Search for the cell housing the specified text and yield its (X, Y) center coordinate. 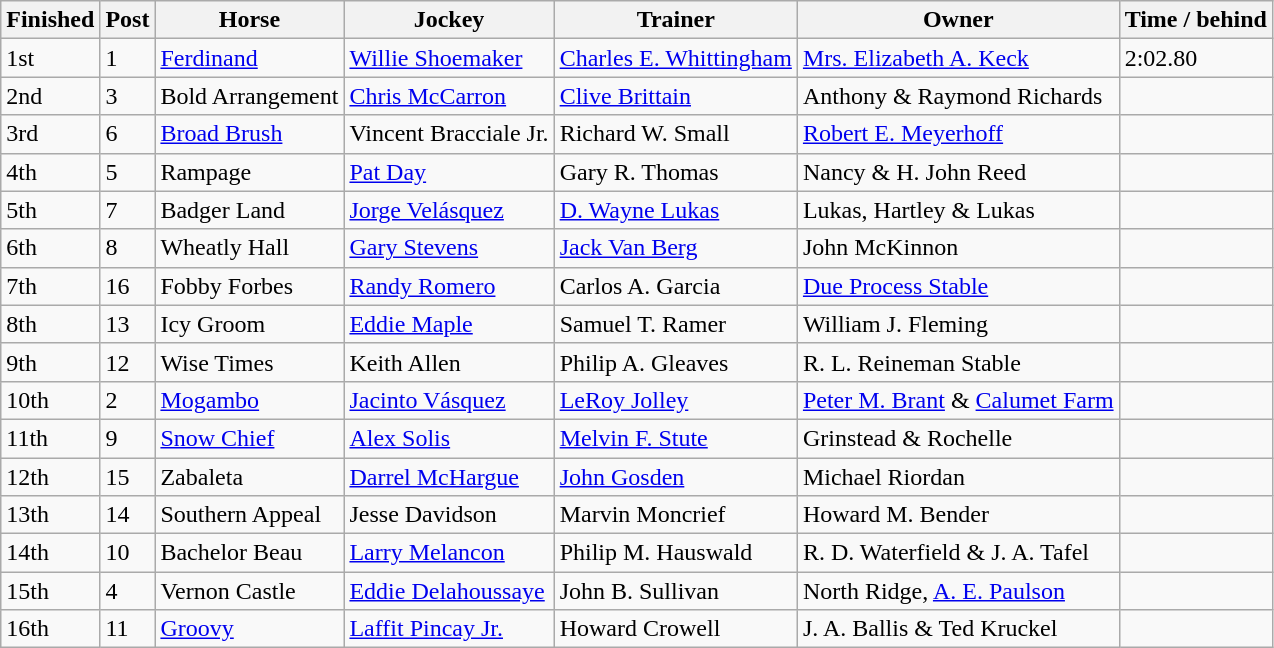
R. D. Waterfield & J. A. Tafel (958, 553)
14th (50, 553)
15 (128, 477)
7 (128, 210)
Melvin F. Stute (676, 438)
LeRoy Jolley (676, 400)
Icy Groom (250, 324)
Lukas, Hartley & Lukas (958, 210)
Howard M. Bender (958, 515)
John B. Sullivan (676, 591)
11th (50, 438)
Nancy & H. John Reed (958, 172)
Fobby Forbes (250, 286)
Keith Allen (449, 362)
Eddie Delahoussaye (449, 591)
Mrs. Elizabeth A. Keck (958, 58)
Vernon Castle (250, 591)
D. Wayne Lukas (676, 210)
1 (128, 58)
Gary Stevens (449, 248)
2:02.80 (1196, 58)
16th (50, 629)
10th (50, 400)
Bachelor Beau (250, 553)
14 (128, 515)
Vincent Bracciale Jr. (449, 134)
Groovy (250, 629)
Randy Romero (449, 286)
5th (50, 210)
9th (50, 362)
Southern Appeal (250, 515)
Willie Shoemaker (449, 58)
Samuel T. Ramer (676, 324)
Darrel McHargue (449, 477)
Pat Day (449, 172)
2nd (50, 96)
3 (128, 96)
13 (128, 324)
Time / behind (1196, 20)
Chris McCarron (449, 96)
Broad Brush (250, 134)
Due Process Stable (958, 286)
Horse (250, 20)
Michael Riordan (958, 477)
Grinstead & Rochelle (958, 438)
12th (50, 477)
6th (50, 248)
Howard Crowell (676, 629)
Wheatly Hall (250, 248)
12 (128, 362)
Richard W. Small (676, 134)
Badger Land (250, 210)
John McKinnon (958, 248)
Marvin Moncrief (676, 515)
Wise Times (250, 362)
Finished (50, 20)
Gary R. Thomas (676, 172)
1st (50, 58)
2 (128, 400)
Owner (958, 20)
6 (128, 134)
North Ridge, A. E. Paulson (958, 591)
10 (128, 553)
Jorge Velásquez (449, 210)
Eddie Maple (449, 324)
15th (50, 591)
Jack Van Berg (676, 248)
16 (128, 286)
Snow Chief (250, 438)
13th (50, 515)
J. A. Ballis & Ted Kruckel (958, 629)
Trainer (676, 20)
Philip A. Gleaves (676, 362)
4th (50, 172)
Peter M. Brant & Calumet Farm (958, 400)
William J. Fleming (958, 324)
Bold Arrangement (250, 96)
Jacinto Vásquez (449, 400)
Anthony & Raymond Richards (958, 96)
Alex Solis (449, 438)
Laffit Pincay Jr. (449, 629)
9 (128, 438)
R. L. Reineman Stable (958, 362)
John Gosden (676, 477)
Robert E. Meyerhoff (958, 134)
7th (50, 286)
Post (128, 20)
8 (128, 248)
Zabaleta (250, 477)
Mogambo (250, 400)
Carlos A. Garcia (676, 286)
Philip M. Hauswald (676, 553)
Rampage (250, 172)
11 (128, 629)
5 (128, 172)
4 (128, 591)
Ferdinand (250, 58)
Clive Brittain (676, 96)
Charles E. Whittingham (676, 58)
8th (50, 324)
Jockey (449, 20)
Larry Melancon (449, 553)
3rd (50, 134)
Jesse Davidson (449, 515)
